For the text-containing cell, return its midpoint in [x, y] coordinate format. 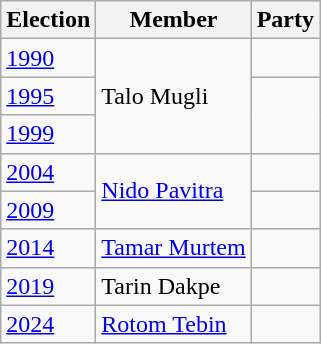
2024 [48, 324]
Election [48, 20]
1999 [48, 134]
2009 [48, 210]
2014 [48, 248]
Talo Mugli [174, 96]
Tamar Murtem [174, 248]
Rotom Tebin [174, 324]
2004 [48, 172]
Member [174, 20]
1995 [48, 96]
Tarin Dakpe [174, 286]
1990 [48, 58]
2019 [48, 286]
Party [285, 20]
Nido Pavitra [174, 191]
